Detect which cell encompasses the target text, then output its [x, y] center coordinate. 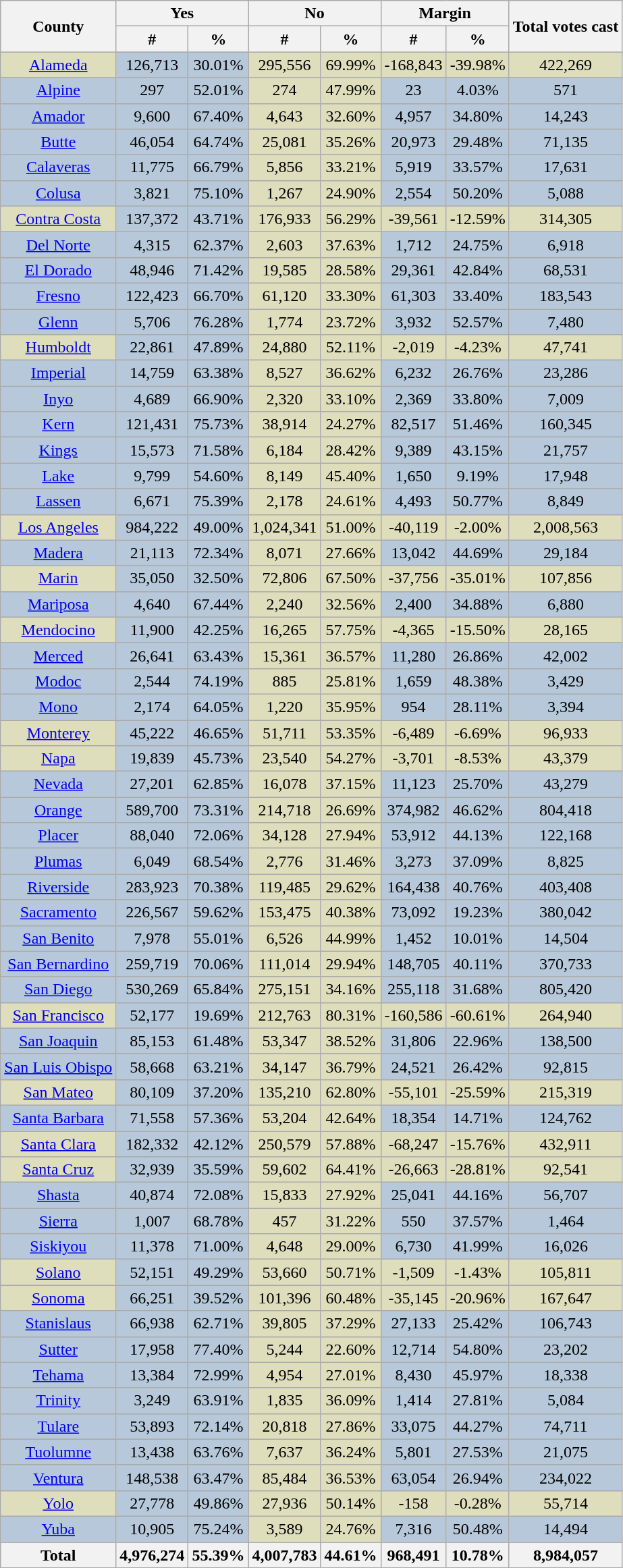
4,648 [285, 1247]
Tehama [58, 1375]
27,778 [153, 1503]
160,345 [566, 425]
61.48% [219, 1041]
-2.00% [478, 527]
-15.76% [478, 1144]
Placer [58, 836]
11,280 [413, 655]
46.62% [478, 810]
8,430 [413, 1375]
Butte [58, 142]
215,319 [566, 1092]
-28.81% [478, 1170]
31.68% [478, 990]
San Bernardino [58, 964]
62.37% [219, 244]
14,494 [566, 1529]
26.42% [478, 1066]
San Benito [58, 938]
8,527 [285, 373]
40.11% [478, 964]
20,973 [413, 142]
-37,756 [413, 578]
26,641 [153, 655]
26.76% [478, 373]
Sutter [58, 1349]
64.05% [219, 707]
24.27% [351, 425]
33.57% [478, 167]
San Luis Obispo [58, 1066]
75.10% [219, 193]
72.14% [219, 1426]
27.01% [351, 1375]
59.62% [219, 913]
45,222 [153, 732]
-20.96% [478, 1298]
43.15% [478, 450]
61,303 [413, 296]
212,763 [285, 1015]
-6.69% [478, 732]
73,092 [413, 913]
3,273 [413, 861]
Nevada [58, 784]
32.60% [351, 116]
2,008,563 [566, 527]
35.26% [351, 142]
72.34% [219, 553]
37.15% [351, 784]
11,123 [413, 784]
23,540 [285, 759]
92,541 [566, 1170]
44.69% [478, 553]
-4,365 [413, 630]
Contra Costa [58, 219]
52,151 [153, 1272]
48.38% [478, 681]
31.46% [351, 861]
122,168 [566, 836]
167,647 [566, 1298]
Orange [58, 810]
68.78% [219, 1221]
9,389 [413, 450]
259,719 [153, 964]
6,671 [153, 502]
15,833 [285, 1195]
62.80% [351, 1092]
33,075 [413, 1426]
8,149 [285, 476]
22.60% [351, 1349]
73.31% [219, 810]
55,714 [566, 1503]
53,660 [285, 1272]
23 [413, 90]
59,602 [285, 1170]
37.57% [478, 1221]
74.19% [219, 681]
264,940 [566, 1015]
12,714 [413, 1349]
54.60% [219, 476]
48,946 [153, 270]
24.76% [351, 1529]
380,042 [566, 913]
23.72% [351, 322]
28.42% [351, 450]
43.71% [219, 219]
107,856 [566, 578]
403,408 [566, 887]
55.39% [219, 1555]
67.40% [219, 116]
16,265 [285, 630]
50.14% [351, 1503]
40,874 [153, 1195]
44.99% [351, 938]
4.03% [478, 90]
1,835 [285, 1401]
36.09% [351, 1401]
7,009 [566, 399]
53,912 [413, 836]
148,705 [413, 964]
-40,119 [413, 527]
14,243 [566, 116]
57.88% [351, 1144]
17,631 [566, 167]
No [315, 13]
27,201 [153, 784]
24.61% [351, 502]
Santa Cruz [58, 1170]
85,484 [285, 1478]
550 [413, 1221]
Madera [58, 553]
2,776 [285, 861]
-12.59% [478, 219]
42,002 [566, 655]
80,109 [153, 1092]
56.29% [351, 219]
8,825 [566, 861]
33.21% [351, 167]
Glenn [58, 322]
75.73% [219, 425]
27.66% [351, 553]
45.40% [351, 476]
39,805 [285, 1324]
57.75% [351, 630]
33.80% [478, 399]
-3,701 [413, 759]
46.65% [219, 732]
24,880 [285, 348]
80.31% [351, 1015]
72.99% [219, 1375]
23,286 [566, 373]
111,014 [285, 964]
52,177 [153, 1015]
15,361 [285, 655]
138,500 [566, 1041]
75.39% [219, 502]
10.01% [478, 938]
101,396 [285, 1298]
1,267 [285, 193]
24.90% [351, 193]
63.38% [219, 373]
76.28% [219, 322]
26.69% [351, 810]
58,668 [153, 1066]
92,815 [566, 1066]
San Mateo [58, 1092]
20,818 [285, 1426]
7,978 [153, 938]
-158 [413, 1503]
44.16% [478, 1195]
6,526 [285, 938]
62.85% [219, 784]
42.64% [351, 1118]
Alameda [58, 65]
275,151 [285, 990]
71.58% [219, 450]
32.56% [351, 604]
43,279 [566, 784]
37.20% [219, 1092]
314,305 [566, 219]
-68,247 [413, 1144]
71,558 [153, 1118]
63.21% [219, 1066]
21,757 [566, 450]
5,084 [566, 1401]
370,733 [566, 964]
Inyo [58, 399]
27,133 [413, 1324]
-60.61% [478, 1015]
11,378 [153, 1247]
27.81% [478, 1401]
36.57% [351, 655]
54.80% [478, 1349]
35.59% [219, 1170]
2,174 [153, 707]
-4.23% [478, 348]
214,718 [285, 810]
182,332 [153, 1144]
1,220 [285, 707]
-1,509 [413, 1272]
47.89% [219, 348]
-15.50% [478, 630]
42.25% [219, 630]
66,251 [153, 1298]
2,178 [285, 502]
Mendocino [58, 630]
-26,663 [413, 1170]
968,491 [413, 1555]
28.58% [351, 270]
-39.98% [478, 65]
422,269 [566, 65]
Napa [58, 759]
55.01% [219, 938]
374,982 [413, 810]
17,948 [566, 476]
Sierra [58, 1221]
126,713 [153, 65]
34,147 [285, 1066]
19.69% [219, 1015]
49.00% [219, 527]
13,384 [153, 1375]
50.71% [351, 1272]
274 [285, 90]
44.27% [478, 1426]
137,372 [153, 219]
Yuba [58, 1529]
27.92% [351, 1195]
Sonoma [58, 1298]
27.53% [478, 1452]
53,893 [153, 1426]
34.80% [478, 116]
297 [153, 90]
Calaveras [58, 167]
Tulare [58, 1426]
64.74% [219, 142]
148,538 [153, 1478]
50.77% [478, 502]
29.94% [351, 964]
68.54% [219, 861]
45.97% [478, 1375]
16,026 [566, 1247]
Imperial [58, 373]
5,706 [153, 322]
37.09% [478, 861]
53,347 [285, 1041]
52.01% [219, 90]
-160,586 [413, 1015]
6,232 [413, 373]
5,088 [566, 193]
1,774 [285, 322]
53,204 [285, 1118]
3,589 [285, 1529]
153,475 [285, 913]
37.63% [351, 244]
85,153 [153, 1041]
24,521 [413, 1066]
24.75% [478, 244]
9,600 [153, 116]
82,517 [413, 425]
Total votes cast [566, 26]
21,113 [153, 553]
Siskiyou [58, 1247]
25.42% [478, 1324]
33.30% [351, 296]
28.11% [478, 707]
26.94% [478, 1478]
1,464 [566, 1221]
16,078 [285, 784]
3,932 [413, 322]
63.91% [219, 1401]
Santa Clara [58, 1144]
72.08% [219, 1195]
106,743 [566, 1324]
-6,489 [413, 732]
Total [58, 1555]
4,643 [285, 116]
Stanislaus [58, 1324]
4,640 [153, 604]
8,071 [285, 553]
Amador [58, 116]
Shasta [58, 1195]
63.76% [219, 1452]
124,762 [566, 1118]
6,184 [285, 450]
Yolo [58, 1503]
88,040 [153, 836]
18,354 [413, 1118]
234,022 [566, 1478]
22,861 [153, 348]
3,821 [153, 193]
5,244 [285, 1349]
68,531 [566, 270]
74,711 [566, 1426]
2,240 [285, 604]
14.71% [478, 1118]
32,939 [153, 1170]
37.29% [351, 1324]
36.53% [351, 1478]
Sacramento [58, 913]
4,957 [413, 116]
25.81% [351, 681]
64.41% [351, 1170]
2,400 [413, 604]
34,128 [285, 836]
183,543 [566, 296]
Alpine [58, 90]
984,222 [153, 527]
62.71% [219, 1324]
Tuolumne [58, 1452]
Kern [58, 425]
-39,561 [413, 219]
7,480 [566, 322]
27,936 [285, 1503]
2,603 [285, 244]
36.24% [351, 1452]
42.84% [478, 270]
66.70% [219, 296]
4,954 [285, 1375]
Monterey [58, 732]
-2,019 [413, 348]
60.48% [351, 1298]
2,554 [413, 193]
56,707 [566, 1195]
46,054 [153, 142]
-25.59% [478, 1092]
10,905 [153, 1529]
4,315 [153, 244]
105,811 [566, 1272]
119,485 [285, 887]
530,269 [153, 990]
23,202 [566, 1349]
10.78% [478, 1555]
4,689 [153, 399]
66.90% [219, 399]
65.84% [219, 990]
5,919 [413, 167]
19.23% [478, 913]
18,338 [566, 1375]
255,118 [413, 990]
164,438 [413, 887]
47.99% [351, 90]
8,849 [566, 502]
72,806 [285, 578]
3,394 [566, 707]
Mariposa [58, 604]
42.12% [219, 1144]
4,007,783 [285, 1555]
3,249 [153, 1401]
35.95% [351, 707]
Humboldt [58, 348]
Santa Barbara [58, 1118]
1,024,341 [285, 527]
250,579 [285, 1144]
38.52% [351, 1041]
52.11% [351, 348]
11,900 [153, 630]
44.13% [478, 836]
Los Angeles [58, 527]
53.35% [351, 732]
1,659 [413, 681]
3,429 [566, 681]
2,369 [413, 399]
49.86% [219, 1503]
51.46% [478, 425]
1,007 [153, 1221]
27.94% [351, 836]
7,316 [413, 1529]
County [58, 26]
22.96% [478, 1041]
805,420 [566, 990]
66,938 [153, 1324]
29.00% [351, 1247]
-8.53% [478, 759]
4,493 [413, 502]
San Joaquin [58, 1041]
69.99% [351, 65]
29,184 [566, 553]
51.00% [351, 527]
5,801 [413, 1452]
-35.01% [478, 578]
589,700 [153, 810]
40.76% [478, 887]
63.47% [219, 1478]
2,544 [153, 681]
7,637 [285, 1452]
-35,145 [413, 1298]
Del Norte [58, 244]
-55,101 [413, 1092]
17,958 [153, 1349]
50.20% [478, 193]
121,431 [153, 425]
25.70% [478, 784]
39.52% [219, 1298]
34.16% [351, 990]
Solano [58, 1272]
457 [285, 1221]
21,075 [566, 1452]
13,438 [153, 1452]
Fresno [58, 296]
51,711 [285, 732]
96,933 [566, 732]
14,759 [153, 373]
Riverside [58, 887]
28,165 [566, 630]
34.88% [478, 604]
29,361 [413, 270]
14,504 [566, 938]
6,880 [566, 604]
295,556 [285, 65]
19,585 [285, 270]
26.86% [478, 655]
63.43% [219, 655]
Marin [58, 578]
41.99% [478, 1247]
44.61% [351, 1555]
63,054 [413, 1478]
19,839 [153, 759]
54.27% [351, 759]
15,573 [153, 450]
31.22% [351, 1221]
San Francisco [58, 1015]
35,050 [153, 578]
61,120 [285, 296]
30.01% [219, 65]
885 [285, 681]
49.29% [219, 1272]
4,976,274 [153, 1555]
75.24% [219, 1529]
40.38% [351, 913]
29.48% [478, 142]
43,379 [566, 759]
San Diego [58, 990]
571 [566, 90]
57.36% [219, 1118]
67.44% [219, 604]
70.06% [219, 964]
9,799 [153, 476]
6,730 [413, 1247]
25,041 [413, 1195]
954 [413, 707]
Colusa [58, 193]
Yes [182, 13]
27.86% [351, 1426]
45.73% [219, 759]
1,452 [413, 938]
176,933 [285, 219]
283,923 [153, 887]
9.19% [478, 476]
Mono [58, 707]
36.79% [351, 1066]
25,081 [285, 142]
6,918 [566, 244]
50.48% [478, 1529]
Ventura [58, 1478]
Plumas [58, 861]
122,423 [153, 296]
32.50% [219, 578]
135,210 [285, 1092]
67.50% [351, 578]
-168,843 [413, 65]
Margin [445, 13]
5,856 [285, 167]
-1.43% [478, 1272]
Modoc [58, 681]
8,984,057 [566, 1555]
29.62% [351, 887]
52.57% [478, 322]
Merced [58, 655]
226,567 [153, 913]
71.42% [219, 270]
-0.28% [478, 1503]
Trinity [58, 1401]
33.10% [351, 399]
1,414 [413, 1401]
Kings [58, 450]
66.79% [219, 167]
33.40% [478, 296]
804,418 [566, 810]
432,911 [566, 1144]
6,049 [153, 861]
71.00% [219, 1247]
2,320 [285, 399]
72.06% [219, 836]
31,806 [413, 1041]
36.62% [351, 373]
Lake [58, 476]
Lassen [58, 502]
1,650 [413, 476]
13,042 [413, 553]
77.40% [219, 1349]
El Dorado [58, 270]
38,914 [285, 425]
70.38% [219, 887]
11,775 [153, 167]
1,712 [413, 244]
71,135 [566, 142]
47,741 [566, 348]
